Provide the [x, y] coordinate of the cell's center where the given text is located.  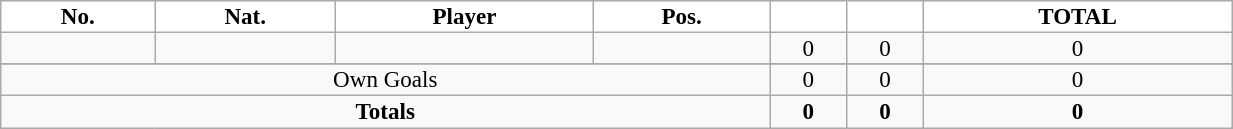
No. [78, 17]
Totals [386, 112]
Pos. [682, 17]
TOTAL [1077, 17]
Player [465, 17]
Nat. [246, 17]
Own Goals [386, 80]
